Search for the cell housing the specified text and yield its (X, Y) center coordinate. 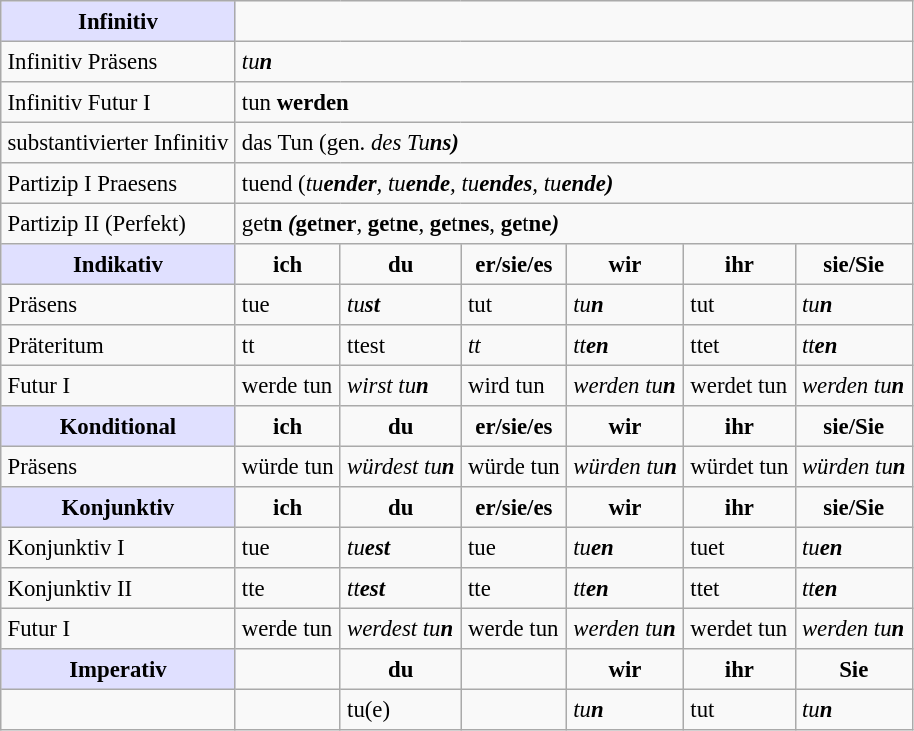
wirst tun (400, 385)
Konjunktiv II (118, 588)
tuet (740, 547)
Konjunktiv I (118, 547)
Infinitiv (118, 21)
würdest tun (400, 466)
Präteritum (118, 345)
Imperativ (118, 669)
Infinitiv Präsens (118, 61)
Infinitiv Futur I (118, 102)
werdest tun (400, 628)
tuest (400, 547)
Partizip II (Perfekt) (118, 223)
getn (getner, getne, getnes, getne) (574, 223)
Indikativ (118, 264)
tuend (tuender, tuende, tuendes, tuende) (574, 183)
Sie (854, 669)
Konjunktiv (118, 507)
Konditional (118, 426)
tu(e) (400, 709)
substantivierter Infinitiv (118, 142)
Partizip I Praesens (118, 183)
tun werden (574, 102)
wird tun (514, 385)
würdet tun (740, 466)
tust (400, 304)
das Tun (gen. des Tuns) (574, 142)
